Output the (x, y) coordinate of the center of the cell containing the given text.  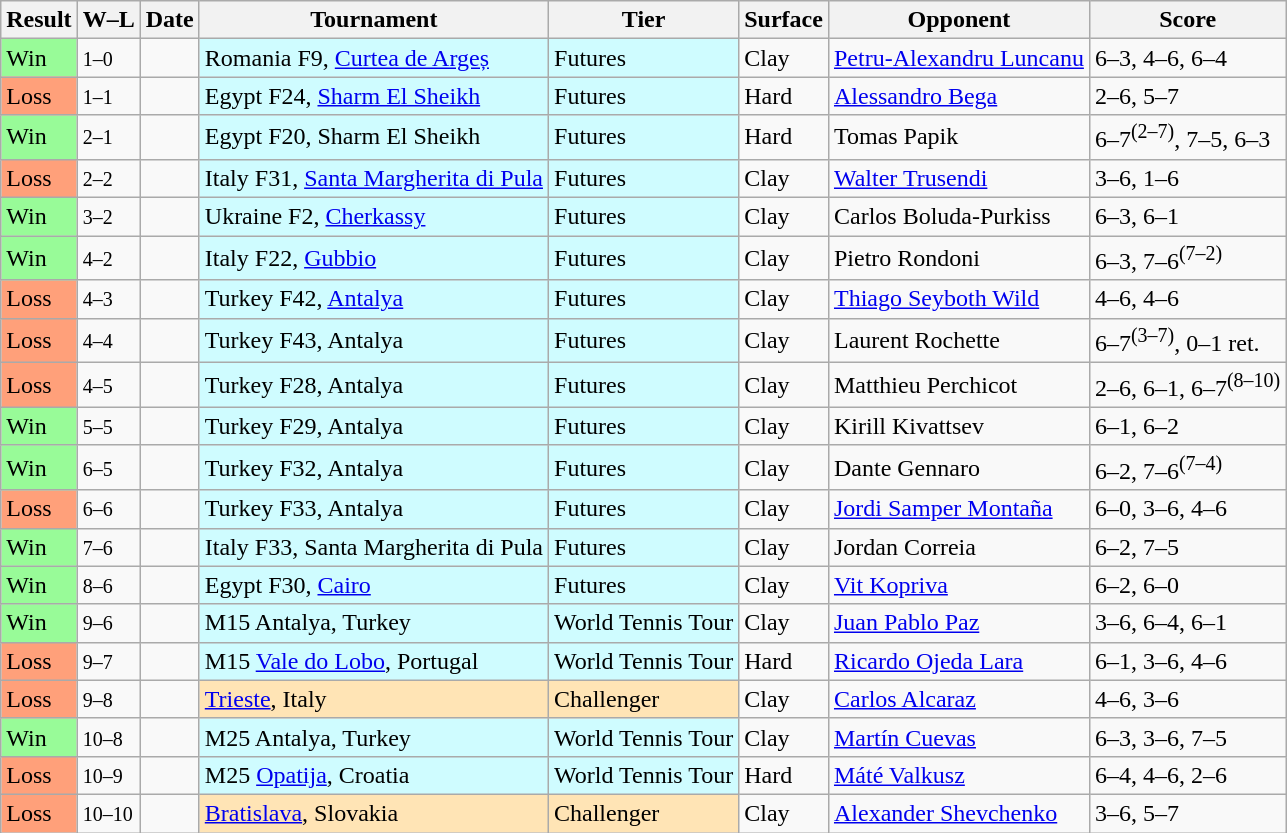
Vit Kopriva (958, 585)
Surface (784, 20)
6–3, 4–6, 6–4 (1187, 58)
Matthieu Perchicot (958, 386)
6–7(2–7), 7–5, 6–3 (1187, 138)
6–2, 7–6(7–4) (1187, 468)
10–8 (108, 737)
Carlos Alcaraz (958, 699)
3–6, 5–7 (1187, 813)
6–0, 3–6, 4–6 (1187, 509)
Laurent Rochette (958, 340)
W–L (108, 20)
Thiago Seyboth Wild (958, 299)
Egypt F30, Cairo (374, 585)
Jordi Samper Montaña (958, 509)
Kirill Kivattsev (958, 426)
Trieste, Italy (374, 699)
8–6 (108, 585)
2–6, 5–7 (1187, 96)
1–0 (108, 58)
9–7 (108, 661)
Result (39, 20)
Tournament (374, 20)
6–1, 6–2 (1187, 426)
Italy F33, Santa Margherita di Pula (374, 547)
6–3, 7–6(7–2) (1187, 258)
6–2, 7–5 (1187, 547)
3–6, 6–4, 6–1 (1187, 623)
5–5 (108, 426)
7–6 (108, 547)
6–6 (108, 509)
Turkey F43, Antalya (374, 340)
2–1 (108, 138)
6–2, 6–0 (1187, 585)
Turkey F32, Antalya (374, 468)
4–2 (108, 258)
Italy F31, Santa Margherita di Pula (374, 178)
Opponent (958, 20)
Máté Valkusz (958, 775)
9–6 (108, 623)
4–4 (108, 340)
M25 Antalya, Turkey (374, 737)
6–3, 6–1 (1187, 217)
Romania F9, Curtea de Argeș (374, 58)
Jordan Correia (958, 547)
Turkey F42, Antalya (374, 299)
Petru-Alexandru Luncanu (958, 58)
Martín Cuevas (958, 737)
6–3, 3–6, 7–5 (1187, 737)
Egypt F20, Sharm El Sheikh (374, 138)
Egypt F24, Sharm El Sheikh (374, 96)
4–5 (108, 386)
6–5 (108, 468)
1–1 (108, 96)
Carlos Boluda-Purkiss (958, 217)
3–6, 1–6 (1187, 178)
4–6, 4–6 (1187, 299)
Pietro Rondoni (958, 258)
M15 Antalya, Turkey (374, 623)
Tomas Papik (958, 138)
M25 Opatija, Croatia (374, 775)
Alessandro Bega (958, 96)
Walter Trusendi (958, 178)
Italy F22, Gubbio (374, 258)
Bratislava, Slovakia (374, 813)
Juan Pablo Paz (958, 623)
2–2 (108, 178)
Turkey F28, Antalya (374, 386)
2–6, 6–1, 6–7(8–10) (1187, 386)
M15 Vale do Lobo, Portugal (374, 661)
Alexander Shevchenko (958, 813)
10–9 (108, 775)
Score (1187, 20)
Tier (644, 20)
Dante Gennaro (958, 468)
6–4, 4–6, 2–6 (1187, 775)
6–1, 3–6, 4–6 (1187, 661)
3–2 (108, 217)
Date (170, 20)
4–3 (108, 299)
6–7(3–7), 0–1 ret. (1187, 340)
Ricardo Ojeda Lara (958, 661)
Ukraine F2, Cherkassy (374, 217)
Turkey F33, Antalya (374, 509)
Turkey F29, Antalya (374, 426)
10–10 (108, 813)
9–8 (108, 699)
4–6, 3–6 (1187, 699)
